Pinpoint the cell where the given text exists, returning its (x, y) midpoint coordinate. 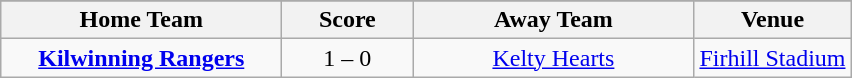
Kelty Hearts (554, 58)
1 – 0 (348, 58)
Venue (772, 20)
Score (348, 20)
Kilwinning Rangers (142, 58)
Home Team (142, 20)
Firhill Stadium (772, 58)
Away Team (554, 20)
